Capture the cell that displays the provided text and extract its [X, Y] central coordinate. 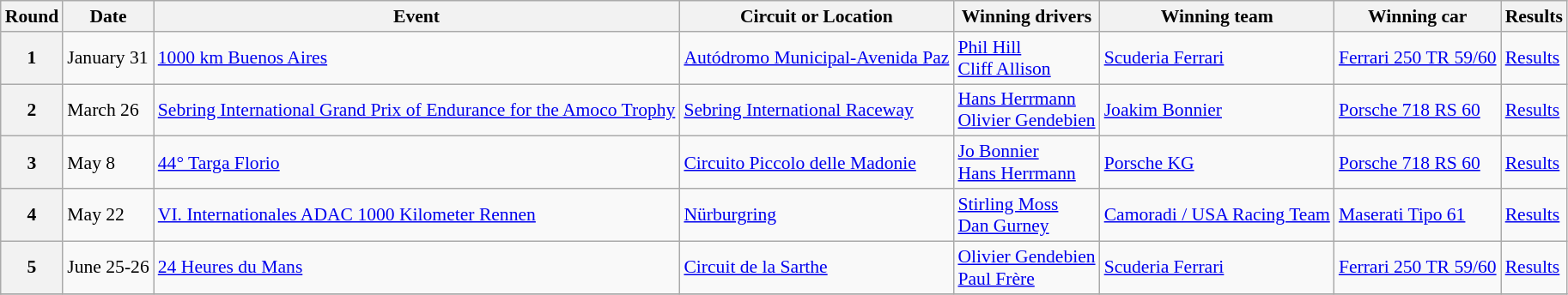
Sebring International Grand Prix of Endurance for the Amoco Trophy [417, 110]
Porsche KG [1218, 163]
VI. Internationales ADAC 1000 Kilometer Rennen [417, 214]
24 Heures du Mans [417, 268]
Date [108, 16]
Winning car [1418, 16]
Event [417, 16]
44° Targa Florio [417, 163]
Olivier Gendebien Paul Frère [1026, 268]
Circuito Piccolo delle Madonie [816, 163]
Winning drivers [1026, 16]
5 [33, 268]
Hans Herrmann Olivier Gendebien [1026, 110]
4 [33, 214]
Nürburgring [816, 214]
May 8 [108, 163]
Winning team [1218, 16]
Jo Bonnier Hans Herrmann [1026, 163]
Sebring International Raceway [816, 110]
January 31 [108, 58]
Round [33, 16]
Circuit de la Sarthe [816, 268]
2 [33, 110]
Autódromo Municipal-Avenida Paz [816, 58]
May 22 [108, 214]
Camoradi / USA Racing Team [1218, 214]
Joakim Bonnier [1218, 110]
Maserati Tipo 61 [1418, 214]
1 [33, 58]
March 26 [108, 110]
Phil Hill Cliff Allison [1026, 58]
Circuit or Location [816, 16]
June 25-26 [108, 268]
Stirling Moss Dan Gurney [1026, 214]
3 [33, 163]
1000 km Buenos Aires [417, 58]
